Determine the [x, y] coordinate at the center of the cell enclosing the given text.  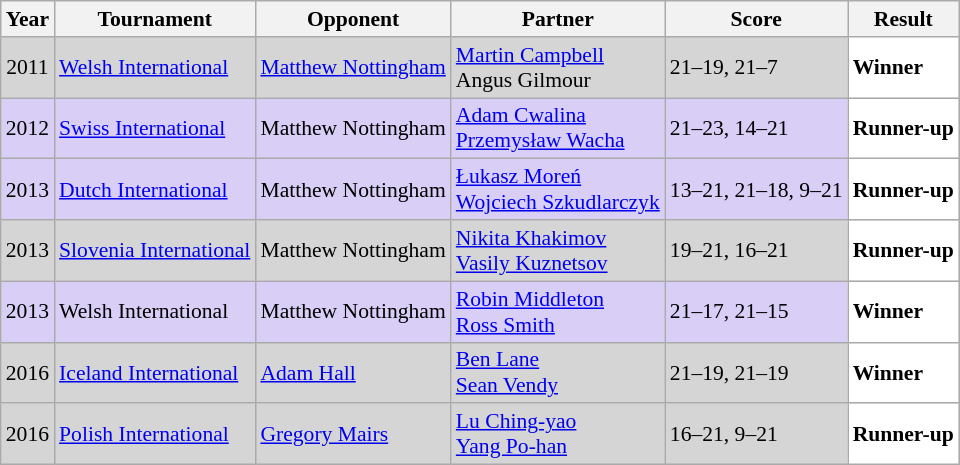
Adam Cwalina Przemysław Wacha [558, 128]
Slovenia International [154, 250]
Opponent [352, 19]
Result [904, 19]
Adam Hall [352, 372]
Ben Lane Sean Vendy [558, 372]
Iceland International [154, 372]
Year [28, 19]
Łukasz Moreń Wojciech Szkudlarczyk [558, 190]
13–21, 21–18, 9–21 [756, 190]
Tournament [154, 19]
16–21, 9–21 [756, 434]
21–17, 21–15 [756, 312]
2012 [28, 128]
Score [756, 19]
Lu Ching-yao Yang Po-han [558, 434]
21–19, 21–19 [756, 372]
21–23, 14–21 [756, 128]
21–19, 21–7 [756, 68]
Gregory Mairs [352, 434]
19–21, 16–21 [756, 250]
Nikita Khakimov Vasily Kuznetsov [558, 250]
Partner [558, 19]
Dutch International [154, 190]
Robin Middleton Ross Smith [558, 312]
2011 [28, 68]
Polish International [154, 434]
Martin Campbell Angus Gilmour [558, 68]
Swiss International [154, 128]
